Extract the [X, Y] coordinate from the center of the cell holding the provided text.  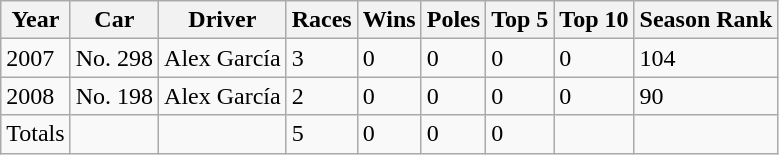
Totals [36, 134]
90 [706, 96]
Poles [453, 20]
Year [36, 20]
3 [322, 58]
Wins [389, 20]
Season Rank [706, 20]
Races [322, 20]
2007 [36, 58]
2008 [36, 96]
104 [706, 58]
Top 10 [594, 20]
Top 5 [520, 20]
No. 198 [114, 96]
Driver [223, 20]
5 [322, 134]
2 [322, 96]
Car [114, 20]
No. 298 [114, 58]
